Locate the cell with the specified text and output its (x, y) center coordinate. 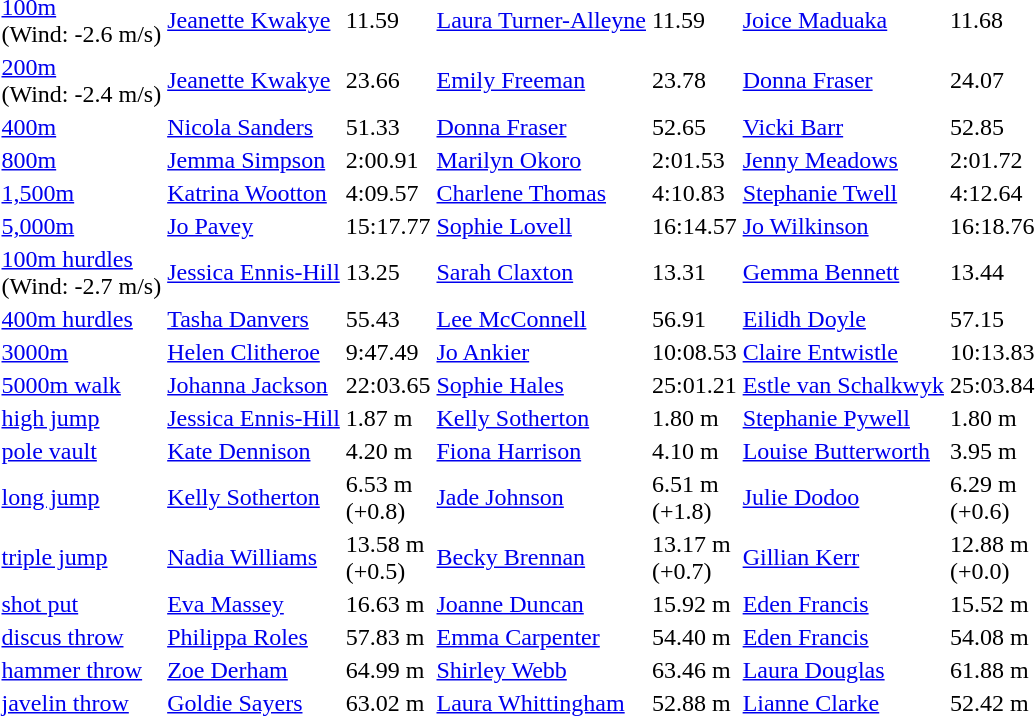
2:00.91 (388, 160)
6.51 m(+1.8) (694, 498)
5000m walk (82, 385)
Emma Carpenter (541, 637)
triple jump (82, 558)
1.87 m (388, 418)
Vicki Barr (843, 127)
Gemma Bennett (843, 272)
high jump (82, 418)
52.65 (694, 127)
Jade Johnson (541, 498)
Charlene Thomas (541, 193)
Eva Massey (254, 604)
Philippa Roles (254, 637)
Stephanie Twell (843, 193)
13.17 m(+0.7) (694, 558)
800m (82, 160)
400m (82, 127)
Kate Dennison (254, 451)
Helen Clitheroe (254, 352)
Claire Entwistle (843, 352)
Zoe Derham (254, 670)
4:09.57 (388, 193)
200m(Wind: -2.4 m/s) (82, 80)
Marilyn Okoro (541, 160)
Becky Brennan (541, 558)
hammer throw (82, 670)
4.20 m (388, 451)
Laura Douglas (843, 670)
Sarah Claxton (541, 272)
16.63 m (388, 604)
Sophie Lovell (541, 226)
22:03.65 (388, 385)
10:08.53 (694, 352)
51.33 (388, 127)
63.46 m (694, 670)
Louise Butterworth (843, 451)
15:17.77 (388, 226)
55.43 (388, 319)
6.53 m(+0.8) (388, 498)
Jo Ankier (541, 352)
pole vault (82, 451)
Julie Dodoo (843, 498)
Joanne Duncan (541, 604)
54.40 m (694, 637)
Tasha Danvers (254, 319)
discus throw (82, 637)
Jenny Meadows (843, 160)
1,500m (82, 193)
long jump (82, 498)
13.25 (388, 272)
Eilidh Doyle (843, 319)
shot put (82, 604)
Fiona Harrison (541, 451)
4.10 m (694, 451)
Jemma Simpson (254, 160)
Shirley Webb (541, 670)
13.31 (694, 272)
400m hurdles (82, 319)
Nicola Sanders (254, 127)
15.92 m (694, 604)
64.99 m (388, 670)
Estle van Schalkwyk (843, 385)
25:01.21 (694, 385)
4:10.83 (694, 193)
Gillian Kerr (843, 558)
9:47.49 (388, 352)
23.66 (388, 80)
Johanna Jackson (254, 385)
Lee McConnell (541, 319)
57.83 m (388, 637)
1.80 m (694, 418)
Emily Freeman (541, 80)
2:01.53 (694, 160)
100m hurdles(Wind: -2.7 m/s) (82, 272)
5,000m (82, 226)
Nadia Williams (254, 558)
Sophie Hales (541, 385)
13.58 m(+0.5) (388, 558)
56.91 (694, 319)
23.78 (694, 80)
3000m (82, 352)
Jo Wilkinson (843, 226)
16:14.57 (694, 226)
Jeanette Kwakye (254, 80)
Jo Pavey (254, 226)
Stephanie Pywell (843, 418)
Katrina Wootton (254, 193)
